Pinpoint the cell where the given text exists, returning its (x, y) midpoint coordinate. 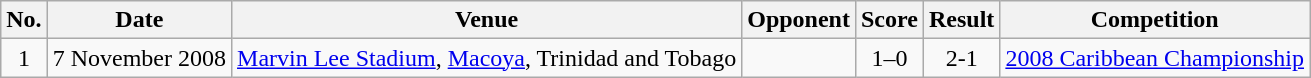
Opponent (799, 20)
Date (139, 20)
No. (24, 20)
2-1 (961, 58)
1 (24, 58)
Competition (1155, 20)
Result (961, 20)
1–0 (889, 58)
2008 Caribbean Championship (1155, 58)
7 November 2008 (139, 58)
Venue (487, 20)
Score (889, 20)
Marvin Lee Stadium, Macoya, Trinidad and Tobago (487, 58)
